For the text-containing cell, return its midpoint in [X, Y] coordinate format. 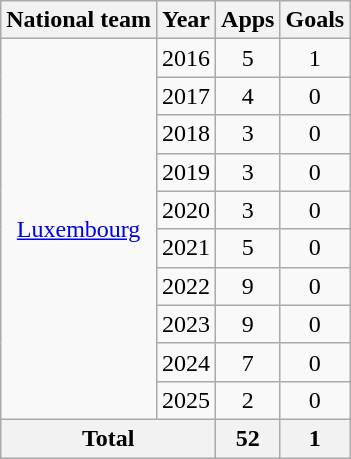
2016 [186, 58]
Total [108, 438]
2017 [186, 96]
2021 [186, 248]
Apps [248, 20]
2024 [186, 362]
7 [248, 362]
Goals [315, 20]
2 [248, 400]
2018 [186, 134]
Luxembourg [79, 230]
2022 [186, 286]
52 [248, 438]
2025 [186, 400]
Year [186, 20]
2019 [186, 172]
National team [79, 20]
2020 [186, 210]
4 [248, 96]
2023 [186, 324]
